Locate the cell with the specified text and output its [X, Y] center coordinate. 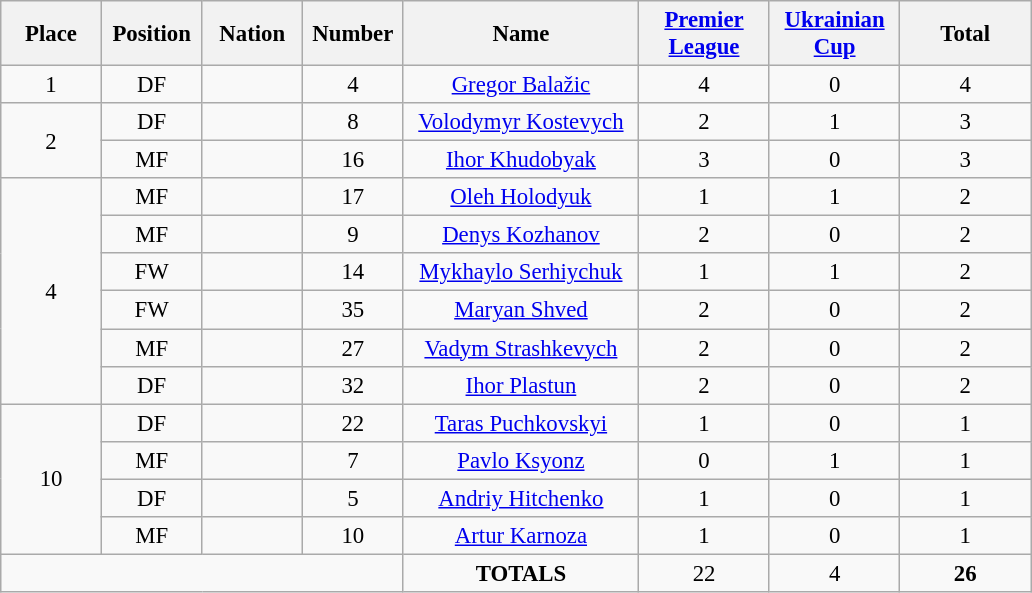
Position [152, 34]
Nation [252, 34]
Volodymyr Kostevych [521, 122]
7 [354, 460]
Taras Puchkovskyi [521, 423]
27 [354, 348]
9 [354, 235]
Gregor Balažic [521, 85]
32 [354, 385]
Number [354, 34]
Ukrainian Cup [834, 34]
Place [52, 34]
Oleh Holodyuk [521, 197]
Mykhaylo Serhiychuk [521, 273]
Total [966, 34]
16 [354, 160]
Denys Kozhanov [521, 235]
35 [354, 310]
Premier League [704, 34]
Andriy Hitchenko [521, 498]
Name [521, 34]
26 [966, 573]
8 [354, 122]
Vadym Strashkevych [521, 348]
5 [354, 498]
Ihor Plastun [521, 385]
Artur Karnoza [521, 536]
Ihor Khudobyak [521, 160]
17 [354, 197]
Pavlo Ksyonz [521, 460]
TOTALS [521, 573]
Maryan Shved [521, 310]
14 [354, 273]
